Determine the (x, y) coordinate at the center of the cell enclosing the given text.  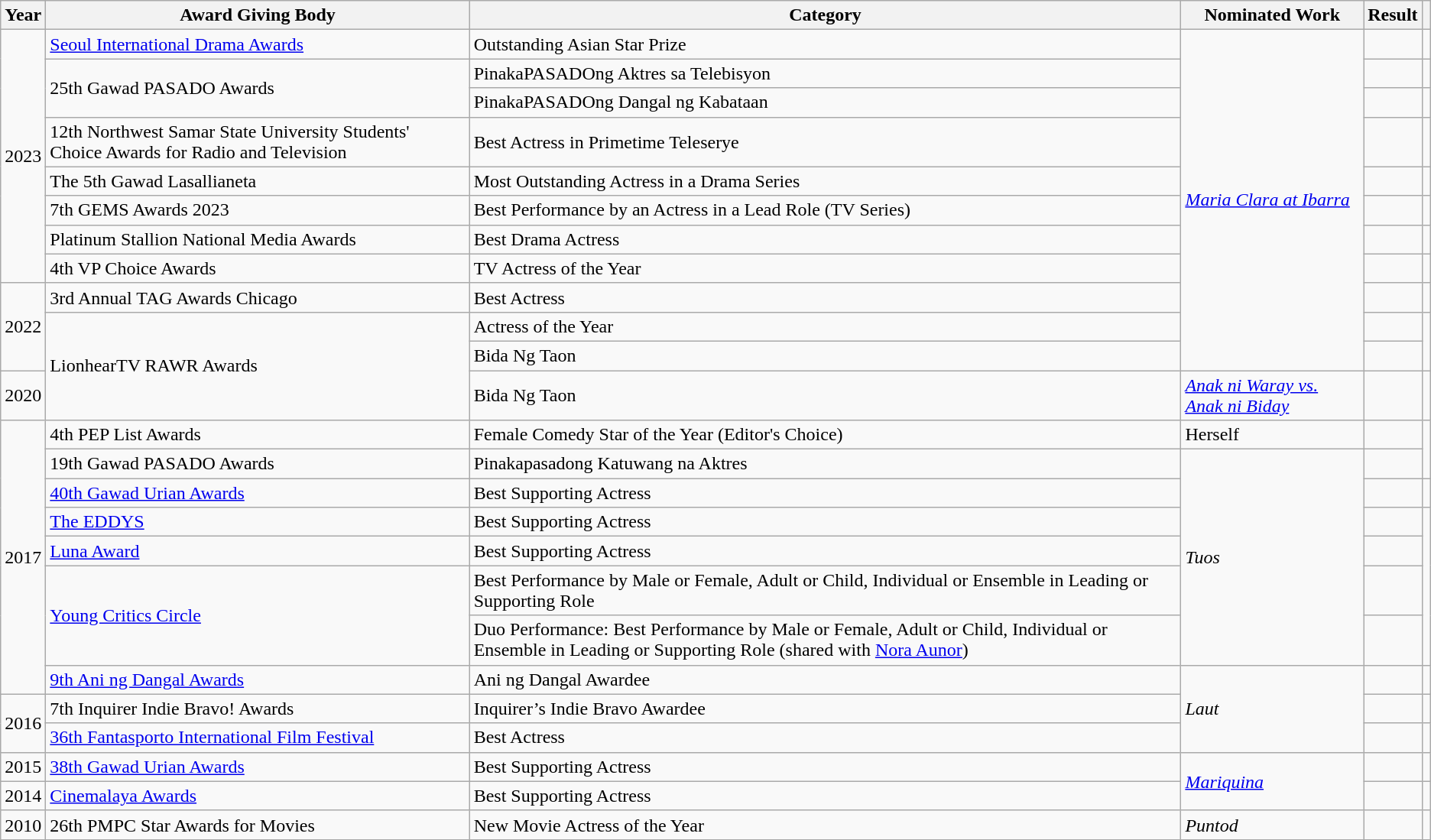
Herself (1272, 435)
2014 (23, 796)
25th Gawad PASADO Awards (258, 88)
Pinakapasadong Katuwang na Aktres (826, 464)
Category (826, 15)
Platinum Stallion National Media Awards (258, 239)
Best Drama Actress (826, 239)
Puntod (1272, 825)
Laut (1272, 709)
Nominated Work (1272, 15)
Anak ni Waray vs. Anak ni Biday (1272, 394)
Best Performance by an Actress in a Lead Role (TV Series) (826, 210)
Inquirer’s Indie Bravo Awardee (826, 709)
19th Gawad PASADO Awards (258, 464)
The EDDYS (258, 522)
Duo Performance: Best Performance by Male or Female, Adult or Child, Individual or Ensemble in Leading or Supporting Role (shared with Nora Aunor) (826, 641)
Award Giving Body (258, 15)
Luna Award (258, 551)
Young Critics Circle (258, 615)
7th Inquirer Indie Bravo! Awards (258, 709)
Female Comedy Star of the Year (Editor's Choice) (826, 435)
Result (1393, 15)
PinakaPASADOng Dangal ng Kabataan (826, 102)
26th PMPC Star Awards for Movies (258, 825)
36th Fantasporto International Film Festival (258, 738)
Ani ng Dangal Awardee (826, 679)
4th PEP List Awards (258, 435)
38th Gawad Urian Awards (258, 767)
PinakaPASADOng Aktres sa Telebisyon (826, 73)
Actress of the Year (826, 326)
2010 (23, 825)
Seoul International Drama Awards (258, 44)
2016 (23, 723)
40th Gawad Urian Awards (258, 493)
LionhearTV RAWR Awards (258, 365)
9th Ani ng Dangal Awards (258, 679)
Year (23, 15)
7th GEMS Awards 2023 (258, 210)
New Movie Actress of the Year (826, 825)
2023 (23, 157)
Cinemalaya Awards (258, 796)
Best Actress in Primetime Teleserye (826, 142)
Mariquina (1272, 781)
Most Outstanding Actress in a Drama Series (826, 181)
2022 (23, 326)
Maria Clara at Ibarra (1272, 200)
Best Performance by Male or Female, Adult or Child, Individual or Ensemble in Leading or Supporting Role (826, 590)
2020 (23, 394)
Outstanding Asian Star Prize (826, 44)
2015 (23, 767)
TV Actress of the Year (826, 268)
The 5th Gawad Lasallianeta (258, 181)
Tuos (1272, 557)
2017 (23, 557)
3rd Annual TAG Awards Chicago (258, 297)
12th Northwest Samar State University Students' Choice Awards for Radio and Television (258, 142)
4th VP Choice Awards (258, 268)
